Detect which cell encompasses the target text, then output its [x, y] center coordinate. 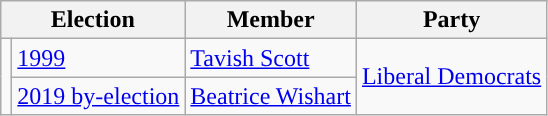
1999 [98, 58]
2019 by-election [98, 96]
Member [271, 20]
Election [93, 20]
Tavish Scott [271, 58]
Beatrice Wishart [271, 96]
Liberal Democrats [451, 77]
Party [451, 20]
